Determine the (x, y) coordinate at the center of the cell enclosing the given text.  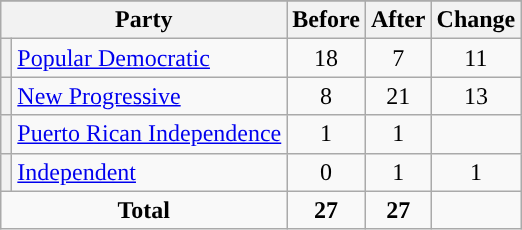
7 (398, 58)
0 (326, 172)
New Progressive (150, 96)
Before (326, 20)
11 (476, 58)
Independent (150, 172)
Party (144, 20)
After (398, 20)
Puerto Rican Independence (150, 134)
Change (476, 20)
18 (326, 58)
Popular Democratic (150, 58)
13 (476, 96)
21 (398, 96)
Total (144, 210)
8 (326, 96)
